Find where the given text appears and provide that cell's center as (X, Y) coordinate. 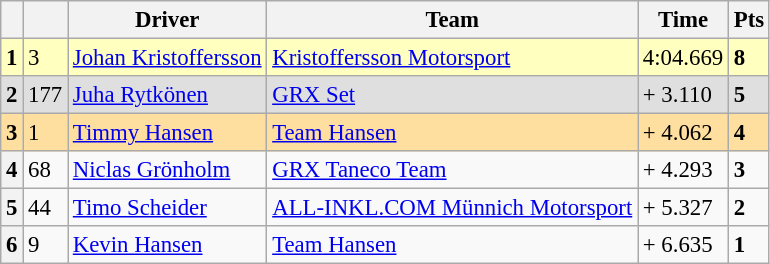
Team (452, 20)
Timo Scheider (168, 208)
6 (12, 245)
+ 4.062 (684, 133)
68 (46, 170)
Timmy Hansen (168, 133)
+ 4.293 (684, 170)
+ 5.327 (684, 208)
44 (46, 208)
Time (684, 20)
177 (46, 95)
ALL-INKL.COM Münnich Motorsport (452, 208)
+ 6.635 (684, 245)
Juha Rytkönen (168, 95)
9 (46, 245)
Niclas Grönholm (168, 170)
GRX Taneco Team (452, 170)
Kevin Hansen (168, 245)
GRX Set (452, 95)
Kristoffersson Motorsport (452, 58)
+ 3.110 (684, 95)
Driver (168, 20)
8 (750, 58)
Johan Kristoffersson (168, 58)
Pts (750, 20)
4:04.669 (684, 58)
